From the cell containing the given text, extract its center point as [x, y] coordinate. 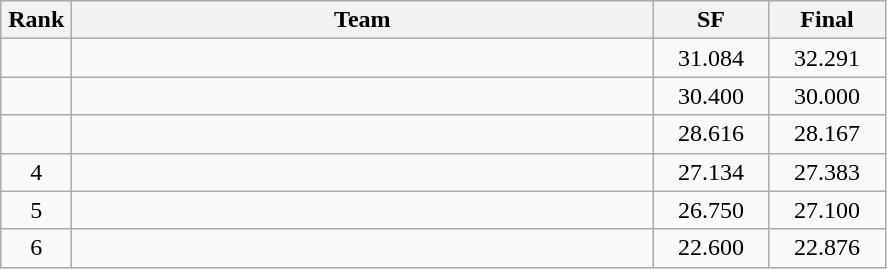
27.383 [827, 172]
28.167 [827, 134]
6 [36, 248]
31.084 [711, 58]
26.750 [711, 210]
4 [36, 172]
28.616 [711, 134]
32.291 [827, 58]
Rank [36, 20]
27.134 [711, 172]
5 [36, 210]
22.876 [827, 248]
22.600 [711, 248]
Final [827, 20]
30.000 [827, 96]
30.400 [711, 96]
Team [362, 20]
SF [711, 20]
27.100 [827, 210]
